Capture the cell that displays the provided text and extract its (x, y) central coordinate. 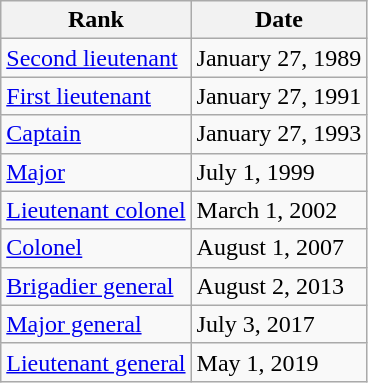
March 1, 2002 (279, 210)
January 27, 1993 (279, 134)
Second lieutenant (96, 58)
Colonel (96, 248)
August 2, 2013 (279, 286)
January 27, 1991 (279, 96)
Lieutenant colonel (96, 210)
May 1, 2019 (279, 362)
Major (96, 172)
Date (279, 20)
Major general (96, 324)
July 1, 1999 (279, 172)
First lieutenant (96, 96)
Lieutenant general (96, 362)
August 1, 2007 (279, 248)
July 3, 2017 (279, 324)
Rank (96, 20)
Captain (96, 134)
January 27, 1989 (279, 58)
Brigadier general (96, 286)
